Find where the given text appears and provide that cell's center as [x, y] coordinate. 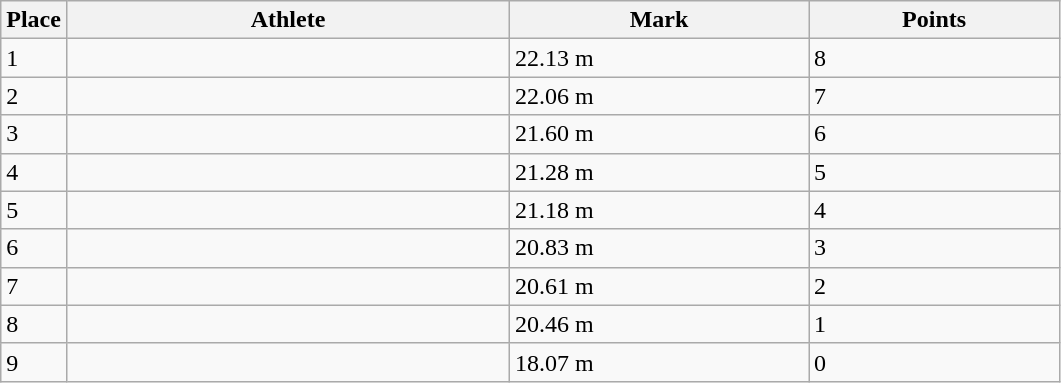
9 [34, 362]
21.18 m [660, 210]
Place [34, 20]
20.61 m [660, 286]
Mark [660, 20]
21.60 m [660, 134]
20.83 m [660, 248]
22.06 m [660, 96]
18.07 m [660, 362]
21.28 m [660, 172]
Points [934, 20]
Athlete [288, 20]
22.13 m [660, 58]
20.46 m [660, 324]
0 [934, 362]
